Provide the (x, y) coordinate of the cell's center where the given text is located.  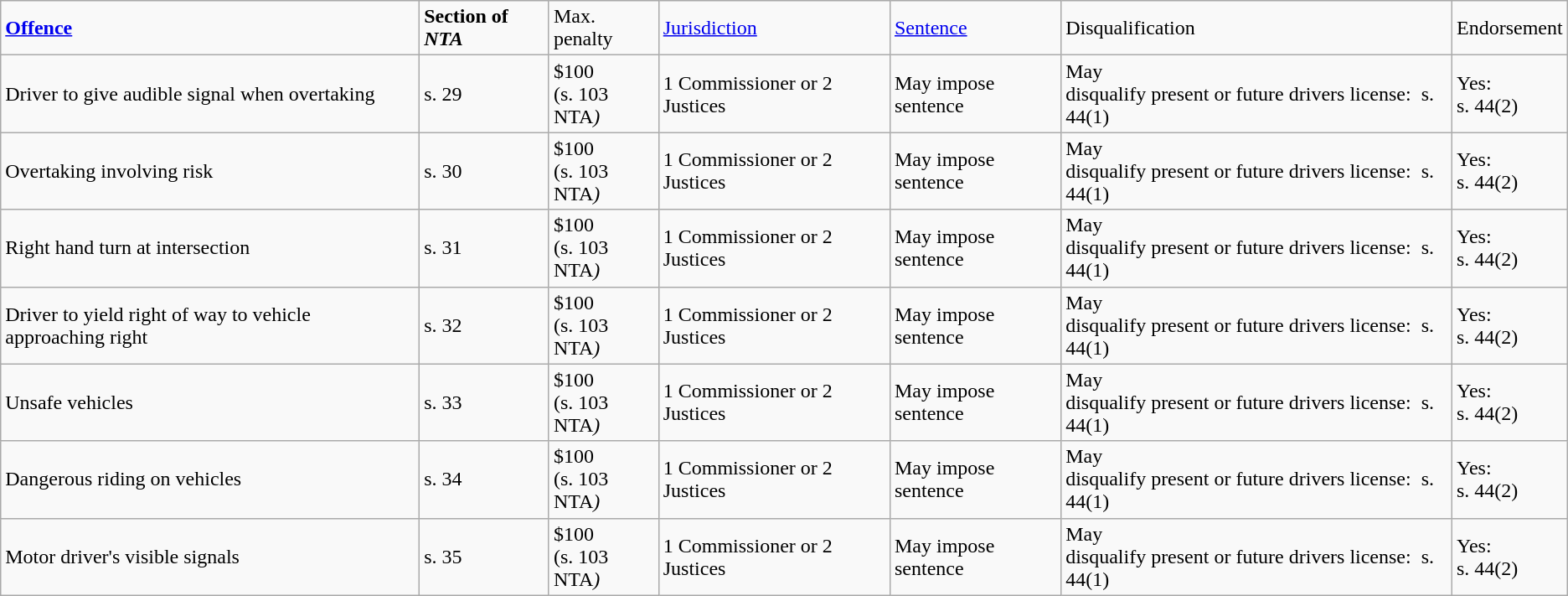
Motor driver's visible signals (210, 557)
Endorsement (1509, 29)
Sentence (975, 29)
Max. penalty (603, 29)
s. 33 (484, 402)
s. 32 (484, 325)
Section of NTA (484, 29)
Unsafe vehicles (210, 402)
Yes: s. 44(2) (1509, 94)
Offence (210, 29)
Driver to give audible signal when overtaking (210, 94)
s. 34 (484, 479)
Right hand turn at intersection (210, 248)
Disqualification (1256, 29)
s. 31 (484, 248)
Driver to yield right of way to vehicle approaching right (210, 325)
s. 30 (484, 171)
s. 35 (484, 557)
s. 29 (484, 94)
Overtaking involving risk (210, 171)
Jurisdiction (774, 29)
Dangerous riding on vehicles (210, 479)
